Locate the cell with the specified text and output its (X, Y) center coordinate. 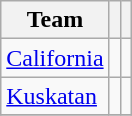
Kuskatan (55, 96)
Team (55, 20)
California (55, 58)
